Return the (x, y) coordinate for the center point of the cell that contains the specified text.  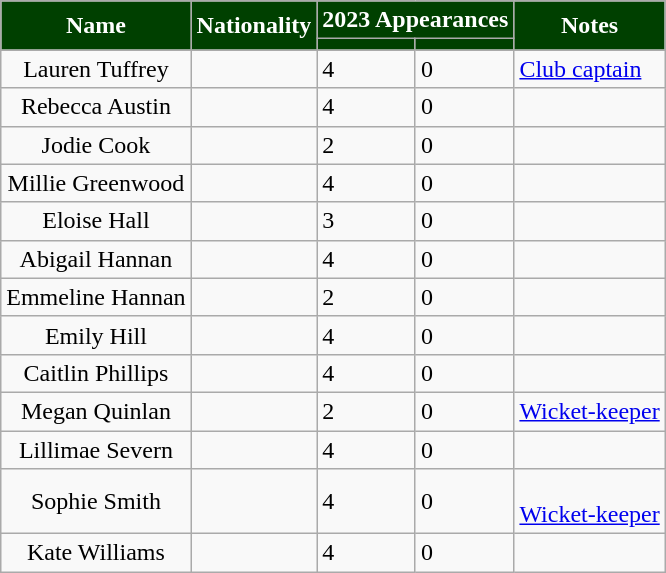
Rebecca Austin (96, 107)
Name (96, 26)
Sophie Smith (96, 502)
Kate Williams (96, 553)
Nationality (254, 26)
Notes (590, 26)
Caitlin Phillips (96, 373)
Lauren Tuffrey (96, 69)
Megan Quinlan (96, 411)
Emmeline Hannan (96, 297)
2023 Appearances (416, 20)
Jodie Cook (96, 145)
Emily Hill (96, 335)
Abigail Hannan (96, 259)
Eloise Hall (96, 221)
3 (366, 221)
Club captain (590, 69)
Lillimae Severn (96, 449)
Millie Greenwood (96, 183)
